Return [x, y] of the center of cell containing provided text 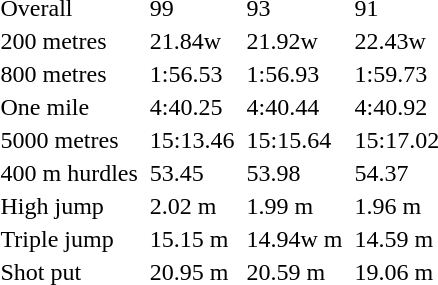
15:15.64 [294, 140]
21.84w [192, 41]
4:40.44 [294, 107]
4:40.25 [192, 107]
53.98 [294, 173]
14.94w m [294, 239]
1:56.53 [192, 74]
2.02 m [192, 206]
15:13.46 [192, 140]
1.99 m [294, 206]
1:56.93 [294, 74]
15.15 m [192, 239]
21.92w [294, 41]
53.45 [192, 173]
